Output the [x, y] coordinate of the center of the cell containing the given text.  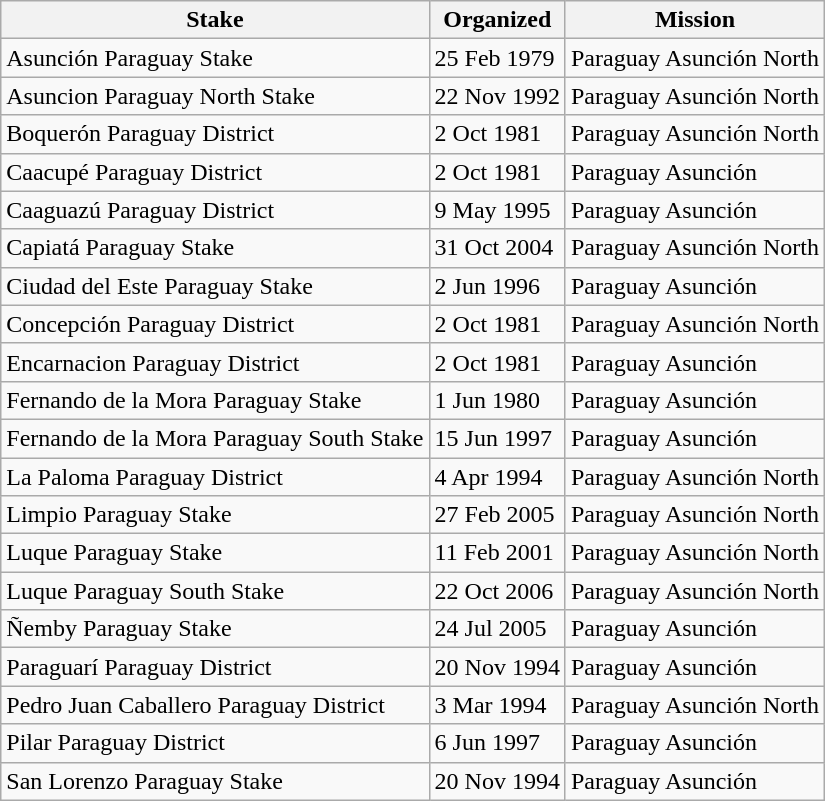
Luque Paraguay Stake [215, 553]
31 Oct 2004 [497, 248]
Stake [215, 20]
La Paloma Paraguay District [215, 477]
Luque Paraguay South Stake [215, 591]
Caaguazú Paraguay District [215, 210]
22 Oct 2006 [497, 591]
Paraguarí Paraguay District [215, 667]
Ñemby Paraguay Stake [215, 629]
Ciudad del Este Paraguay Stake [215, 286]
Fernando de la Mora Paraguay South Stake [215, 438]
27 Feb 2005 [497, 515]
Limpio Paraguay Stake [215, 515]
Fernando de la Mora Paraguay Stake [215, 400]
22 Nov 1992 [497, 96]
3 Mar 1994 [497, 705]
2 Jun 1996 [497, 286]
Capiatá Paraguay Stake [215, 248]
Pedro Juan Caballero Paraguay District [215, 705]
Pilar Paraguay District [215, 743]
Organized [497, 20]
Encarnacion Paraguay District [215, 362]
Concepción Paraguay District [215, 324]
6 Jun 1997 [497, 743]
Mission [694, 20]
9 May 1995 [497, 210]
Caacupé Paraguay District [215, 172]
Boquerón Paraguay District [215, 134]
Asuncion Paraguay North Stake [215, 96]
11 Feb 2001 [497, 553]
1 Jun 1980 [497, 400]
4 Apr 1994 [497, 477]
15 Jun 1997 [497, 438]
24 Jul 2005 [497, 629]
Asunción Paraguay Stake [215, 58]
25 Feb 1979 [497, 58]
San Lorenzo Paraguay Stake [215, 781]
